For the text-containing cell, return its midpoint in (X, Y) coordinate format. 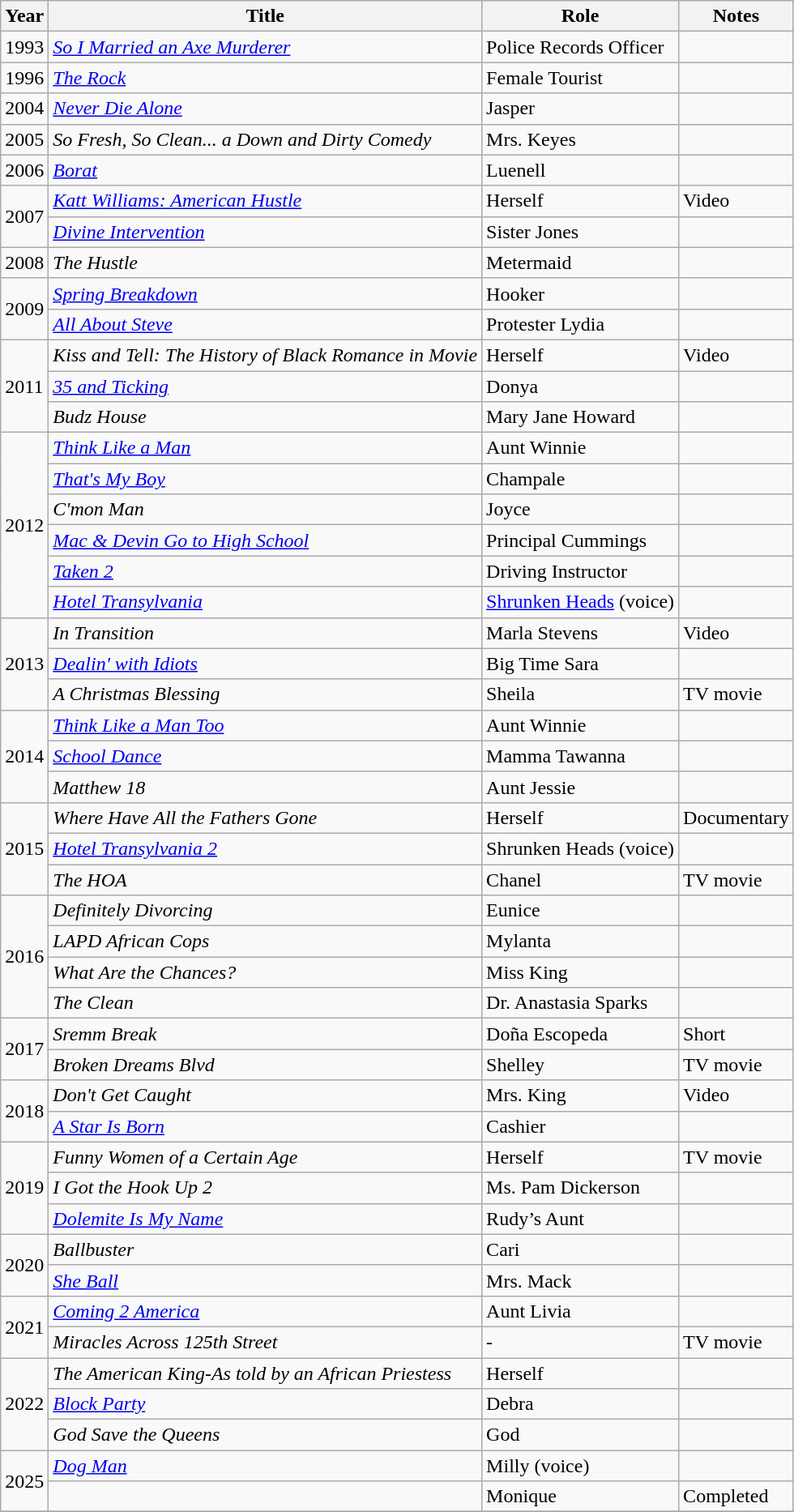
1996 (24, 78)
Completed (736, 1497)
Ballbuster (266, 1249)
The American King-As told by an African Priestess (266, 1373)
Jasper (580, 109)
Taken 2 (266, 571)
Principal Cummings (580, 540)
Divine Intervention (266, 232)
Definitely Divorcing (266, 911)
Dr. Anastasia Sparks (580, 1003)
Documentary (736, 818)
LAPD African Cops (266, 942)
Broken Dreams Blvd (266, 1065)
Matthew 18 (266, 787)
So I Married an Axe Murderer (266, 47)
Ms. Pam Dickerson (580, 1188)
Shelley (580, 1065)
Coming 2 America (266, 1311)
- (580, 1342)
Role (580, 16)
Dealin' with Idiots (266, 664)
2022 (24, 1404)
Sheila (580, 694)
Chanel (580, 879)
2016 (24, 957)
C'mon Man (266, 510)
2013 (24, 664)
The Rock (266, 78)
2015 (24, 848)
Mary Jane Howard (580, 417)
Think Like a Man (266, 448)
She Ball (266, 1280)
Doña Escopeda (580, 1034)
Protester Lydia (580, 324)
God (580, 1435)
2021 (24, 1326)
Police Records Officer (580, 47)
Dolemite Is My Name (266, 1219)
Cashier (580, 1126)
Budz House (266, 417)
A Star Is Born (266, 1126)
2005 (24, 139)
2009 (24, 309)
Hotel Transylvania 2 (266, 848)
Eunice (580, 911)
2008 (24, 263)
Never Die Alone (266, 109)
So Fresh, So Clean... a Down and Dirty Comedy (266, 139)
Joyce (580, 510)
Big Time Sara (580, 664)
Cari (580, 1249)
School Dance (266, 756)
Funny Women of a Certain Age (266, 1157)
Block Party (266, 1404)
2011 (24, 386)
2025 (24, 1481)
Hotel Transylvania (266, 602)
Aunt Livia (580, 1311)
In Transition (266, 633)
Where Have All the Fathers Gone (266, 818)
2007 (24, 216)
Miracles Across 125th Street (266, 1342)
Kiss and Tell: The History of Black Romance in Movie (266, 355)
A Christmas Blessing (266, 694)
Luenell (580, 170)
Title (266, 16)
Aunt Jessie (580, 787)
Dog Man (266, 1466)
Mamma Tawanna (580, 756)
Think Like a Man Too (266, 725)
Sister Jones (580, 232)
2012 (24, 525)
What Are the Chances? (266, 972)
1993 (24, 47)
Spring Breakdown (266, 293)
Donya (580, 387)
35 and Ticking (266, 387)
Year (24, 16)
2020 (24, 1265)
Rudy’s Aunt (580, 1219)
Mrs. Mack (580, 1280)
Katt Williams: American Hustle (266, 201)
Borat (266, 170)
2006 (24, 170)
Mylanta (580, 942)
Mac & Devin Go to High School (266, 540)
2017 (24, 1049)
The Clean (266, 1003)
Don't Get Caught (266, 1096)
Notes (736, 16)
Miss King (580, 972)
Milly (voice) (580, 1466)
Mrs. Keyes (580, 139)
2004 (24, 109)
Debra (580, 1404)
I Got the Hook Up 2 (266, 1188)
Female Tourist (580, 78)
Mrs. King (580, 1096)
God Save the Queens (266, 1435)
All About Steve (266, 324)
2018 (24, 1111)
2014 (24, 756)
Monique (580, 1497)
The HOA (266, 879)
Driving Instructor (580, 571)
That's My Boy (266, 479)
2019 (24, 1188)
Sremm Break (266, 1034)
The Hustle (266, 263)
Marla Stevens (580, 633)
Short (736, 1034)
Hooker (580, 293)
Champale (580, 479)
Metermaid (580, 263)
